Search for the cell housing the specified text and yield its (X, Y) center coordinate. 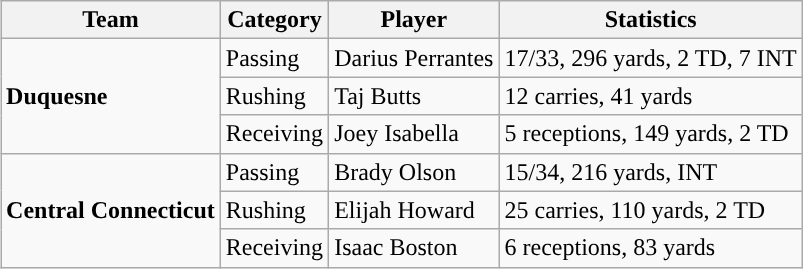
Elijah Howard (414, 210)
Darius Perrantes (414, 58)
Team (111, 20)
17/33, 296 yards, 2 TD, 7 INT (650, 58)
6 receptions, 83 yards (650, 248)
Taj Butts (414, 96)
Brady Olson (414, 172)
Central Connecticut (111, 210)
Duquesne (111, 96)
12 carries, 41 yards (650, 96)
Joey Isabella (414, 134)
Player (414, 20)
5 receptions, 149 yards, 2 TD (650, 134)
25 carries, 110 yards, 2 TD (650, 210)
Category (274, 20)
Statistics (650, 20)
Isaac Boston (414, 248)
15/34, 216 yards, INT (650, 172)
